Return (x, y) of the center of cell containing provided text 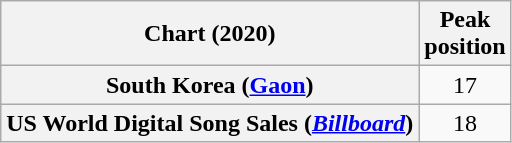
18 (465, 123)
Peakposition (465, 34)
17 (465, 85)
Chart (2020) (210, 34)
South Korea (Gaon) (210, 85)
US World Digital Song Sales (Billboard) (210, 123)
